Identify which cell holds the provided text, then report its [x, y] central coordinate. 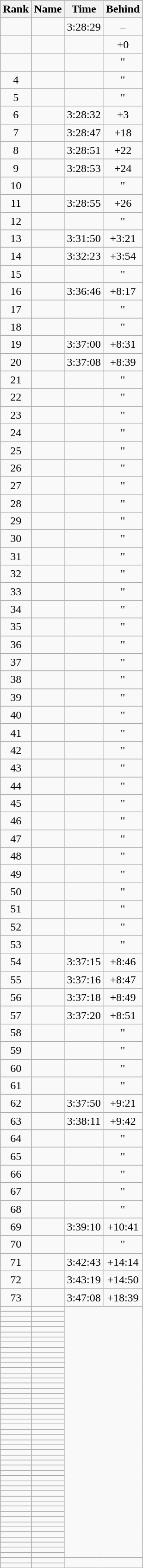
59 [16, 1050]
69 [16, 1227]
+18:39 [123, 1297]
40 [16, 715]
64 [16, 1139]
9 [16, 168]
+10:41 [123, 1227]
3:37:00 [84, 344]
3:37:16 [84, 980]
36 [16, 644]
3:32:23 [84, 256]
25 [16, 450]
68 [16, 1209]
70 [16, 1244]
55 [16, 980]
6 [16, 115]
+0 [123, 45]
28 [16, 503]
3:28:29 [84, 27]
17 [16, 309]
47 [16, 839]
50 [16, 892]
72 [16, 1280]
42 [16, 750]
+8:17 [123, 292]
20 [16, 362]
3:42:43 [84, 1262]
56 [16, 997]
61 [16, 1086]
+9:21 [123, 1103]
24 [16, 433]
10 [16, 185]
21 [16, 380]
67 [16, 1192]
15 [16, 274]
71 [16, 1262]
65 [16, 1156]
53 [16, 944]
3:37:18 [84, 997]
+24 [123, 168]
51 [16, 909]
+8:31 [123, 344]
22 [16, 397]
52 [16, 927]
Time [84, 9]
+14:14 [123, 1262]
54 [16, 962]
4 [16, 80]
+3 [123, 115]
44 [16, 786]
+14:50 [123, 1280]
3:47:08 [84, 1297]
3:36:46 [84, 292]
63 [16, 1121]
37 [16, 662]
3:28:53 [84, 168]
3:37:08 [84, 362]
3:43:19 [84, 1280]
30 [16, 539]
31 [16, 556]
66 [16, 1174]
33 [16, 592]
39 [16, 697]
23 [16, 415]
12 [16, 221]
+8:49 [123, 997]
3:37:15 [84, 962]
5 [16, 97]
+8:51 [123, 1015]
Behind [123, 9]
38 [16, 680]
62 [16, 1103]
3:37:50 [84, 1103]
3:31:50 [84, 239]
45 [16, 803]
3:38:11 [84, 1121]
+22 [123, 150]
14 [16, 256]
+26 [123, 203]
+8:39 [123, 362]
+18 [123, 133]
3:28:47 [84, 133]
46 [16, 821]
3:37:20 [84, 1015]
34 [16, 609]
43 [16, 768]
+8:46 [123, 962]
60 [16, 1068]
+8:47 [123, 980]
58 [16, 1033]
7 [16, 133]
3:28:32 [84, 115]
18 [16, 327]
48 [16, 856]
26 [16, 468]
Name [48, 9]
16 [16, 292]
– [123, 27]
41 [16, 733]
73 [16, 1297]
57 [16, 1015]
49 [16, 874]
+3:21 [123, 239]
3:28:55 [84, 203]
29 [16, 521]
13 [16, 239]
11 [16, 203]
35 [16, 627]
3:28:51 [84, 150]
+3:54 [123, 256]
27 [16, 485]
3:39:10 [84, 1227]
19 [16, 344]
32 [16, 574]
Rank [16, 9]
8 [16, 150]
+9:42 [123, 1121]
